Provide the (x, y) coordinate of the cell's center where the given text is located.  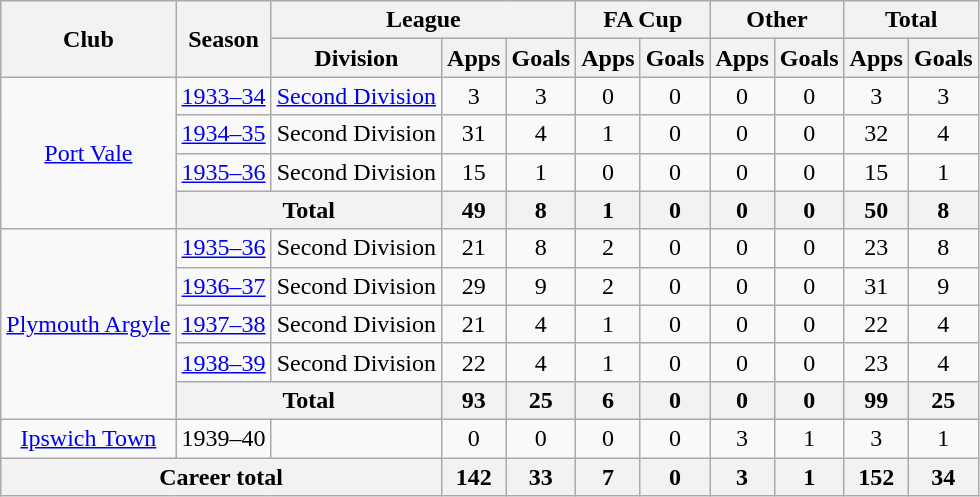
34 (943, 477)
Port Vale (88, 153)
1937–38 (224, 324)
99 (876, 400)
6 (608, 400)
Ipswich Town (88, 438)
1933–34 (224, 96)
Season (224, 39)
29 (474, 286)
Club (88, 39)
1938–39 (224, 362)
93 (474, 400)
Division (356, 58)
33 (541, 477)
Career total (222, 477)
FA Cup (643, 20)
7 (608, 477)
1936–37 (224, 286)
League (424, 20)
Plymouth Argyle (88, 324)
49 (474, 210)
1939–40 (224, 438)
142 (474, 477)
152 (876, 477)
50 (876, 210)
1934–35 (224, 134)
32 (876, 134)
Other (777, 20)
